Identify which cell holds the provided text, then report its [X, Y] central coordinate. 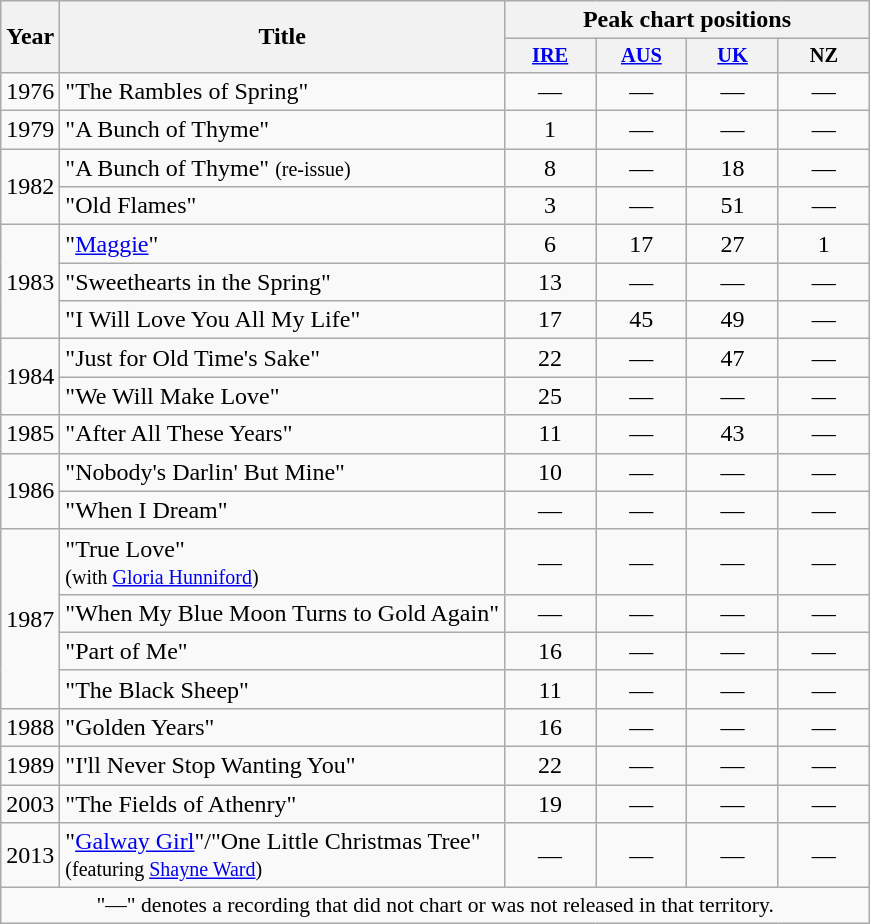
"Maggie" [282, 244]
"Just for Old Time's Sake" [282, 358]
Year [30, 37]
1988 [30, 727]
"Galway Girl"/"One Little Christmas Tree" (featuring Shayne Ward) [282, 856]
2013 [30, 856]
"Sweethearts in the Spring" [282, 282]
1983 [30, 282]
"We Will Make Love" [282, 396]
"I Will Love You All My Life" [282, 320]
"The Black Sheep" [282, 689]
43 [732, 434]
Peak chart positions [686, 20]
"After All These Years" [282, 434]
"When My Blue Moon Turns to Gold Again" [282, 613]
NZ [824, 56]
1989 [30, 766]
1984 [30, 377]
"A Bunch of Thyme" [282, 130]
1976 [30, 91]
"I'll Never Stop Wanting You" [282, 766]
25 [550, 396]
19 [550, 804]
3 [550, 206]
2003 [30, 804]
6 [550, 244]
"A Bunch of Thyme" (re-issue) [282, 168]
49 [732, 320]
Title [282, 37]
UK [732, 56]
"Golden Years" [282, 727]
"Part of Me" [282, 651]
13 [550, 282]
"Nobody's Darlin' But Mine" [282, 472]
"—" denotes a recording that did not chart or was not released in that territory. [436, 906]
"Old Flames" [282, 206]
"The Fields of Athenry" [282, 804]
8 [550, 168]
"The Rambles of Spring" [282, 91]
"True Love" (with Gloria Hunniford) [282, 562]
27 [732, 244]
1986 [30, 491]
1979 [30, 130]
47 [732, 358]
"When I Dream" [282, 510]
IRE [550, 56]
51 [732, 206]
18 [732, 168]
1985 [30, 434]
1982 [30, 187]
1987 [30, 618]
45 [642, 320]
10 [550, 472]
AUS [642, 56]
